Provide the [X, Y] coordinate of the cell's center where the given text is located.  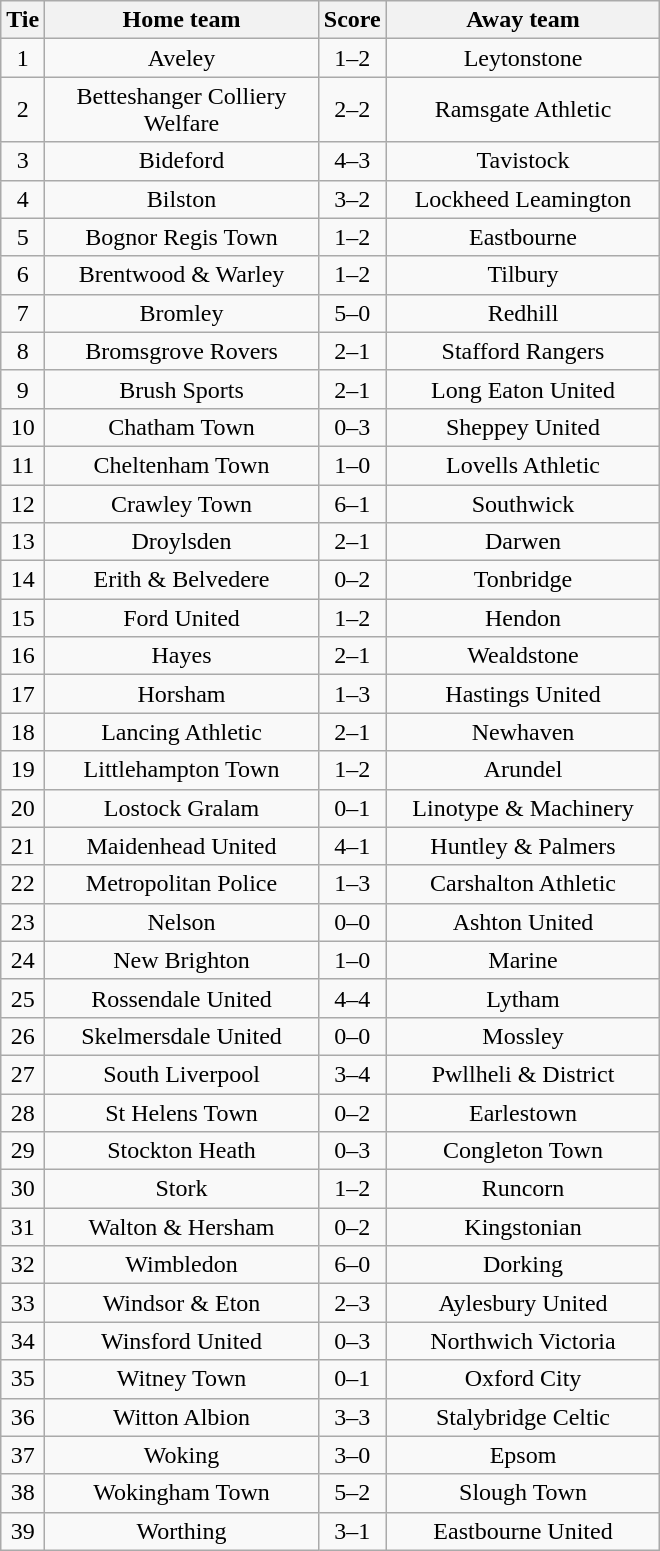
Cheltenham Town [182, 465]
36 [23, 1417]
4–3 [352, 161]
31 [23, 1227]
Witney Town [182, 1379]
Wokingham Town [182, 1493]
Ashton United [523, 922]
Skelmersdale United [182, 1036]
Ford United [182, 618]
30 [23, 1189]
Lostock Gralam [182, 808]
South Liverpool [182, 1074]
Hayes [182, 656]
2 [23, 110]
14 [23, 580]
12 [23, 503]
Witton Albion [182, 1417]
Home team [182, 20]
39 [23, 1531]
Windsor & Eton [182, 1303]
Eastbourne [523, 237]
Bognor Regis Town [182, 237]
Bilston [182, 199]
23 [23, 922]
Lovells Athletic [523, 465]
Sheppey United [523, 427]
19 [23, 770]
18 [23, 732]
3–4 [352, 1074]
Worthing [182, 1531]
New Brighton [182, 960]
Littlehampton Town [182, 770]
Crawley Town [182, 503]
Brentwood & Warley [182, 275]
Walton & Hersham [182, 1227]
Darwen [523, 542]
Wealdstone [523, 656]
Tilbury [523, 275]
Away team [523, 20]
Metropolitan Police [182, 884]
3 [23, 161]
Stafford Rangers [523, 351]
Mossley [523, 1036]
2–2 [352, 110]
15 [23, 618]
4–4 [352, 998]
Runcorn [523, 1189]
25 [23, 998]
5 [23, 237]
Linotype & Machinery [523, 808]
Dorking [523, 1265]
Marine [523, 960]
5–2 [352, 1493]
Redhill [523, 313]
Brush Sports [182, 389]
13 [23, 542]
Bromley [182, 313]
Southwick [523, 503]
Stork [182, 1189]
Lancing Athletic [182, 732]
Maidenhead United [182, 846]
Eastbourne United [523, 1531]
Horsham [182, 694]
4–1 [352, 846]
Nelson [182, 922]
Bideford [182, 161]
Congleton Town [523, 1151]
21 [23, 846]
Epsom [523, 1455]
Earlestown [523, 1113]
Winsford United [182, 1341]
Huntley & Palmers [523, 846]
Oxford City [523, 1379]
3–3 [352, 1417]
Aveley [182, 58]
Hendon [523, 618]
Tonbridge [523, 580]
32 [23, 1265]
Ramsgate Athletic [523, 110]
5–0 [352, 313]
33 [23, 1303]
Aylesbury United [523, 1303]
34 [23, 1341]
Score [352, 20]
Betteshanger Colliery Welfare [182, 110]
16 [23, 656]
Tie [23, 20]
Arundel [523, 770]
Newhaven [523, 732]
2–3 [352, 1303]
Stalybridge Celtic [523, 1417]
Lytham [523, 998]
28 [23, 1113]
29 [23, 1151]
3–2 [352, 199]
20 [23, 808]
Northwich Victoria [523, 1341]
3–0 [352, 1455]
1 [23, 58]
35 [23, 1379]
10 [23, 427]
Erith & Belvedere [182, 580]
Tavistock [523, 161]
St Helens Town [182, 1113]
26 [23, 1036]
22 [23, 884]
4 [23, 199]
Long Eaton United [523, 389]
Wimbledon [182, 1265]
7 [23, 313]
3–1 [352, 1531]
11 [23, 465]
Pwllheli & District [523, 1074]
Hastings United [523, 694]
27 [23, 1074]
24 [23, 960]
Woking [182, 1455]
Lockheed Leamington [523, 199]
38 [23, 1493]
37 [23, 1455]
6–0 [352, 1265]
17 [23, 694]
6–1 [352, 503]
Carshalton Athletic [523, 884]
Kingstonian [523, 1227]
Leytonstone [523, 58]
9 [23, 389]
Bromsgrove Rovers [182, 351]
Slough Town [523, 1493]
Stockton Heath [182, 1151]
Chatham Town [182, 427]
8 [23, 351]
6 [23, 275]
Rossendale United [182, 998]
Droylsden [182, 542]
